Return the (X, Y) coordinate for the center point of the cell that contains the specified text.  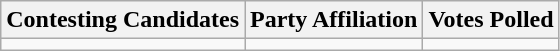
Party Affiliation (334, 20)
Votes Polled (491, 20)
Contesting Candidates (123, 20)
